Return the [x, y] coordinate for the center point of the cell that contains the specified text.  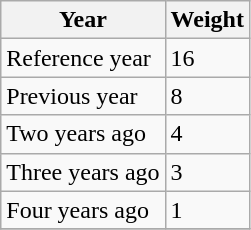
1 [207, 210]
Year [83, 20]
8 [207, 96]
Weight [207, 20]
4 [207, 134]
Four years ago [83, 210]
Two years ago [83, 134]
Three years ago [83, 172]
Previous year [83, 96]
Reference year [83, 58]
16 [207, 58]
3 [207, 172]
